Detect which cell encompasses the target text, then output its (X, Y) center coordinate. 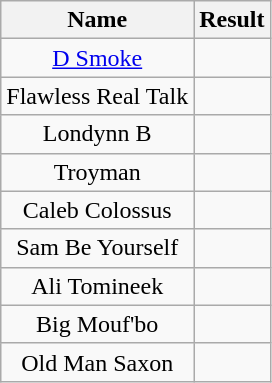
Big Mouf'bo (98, 324)
Ali Tomineek (98, 286)
Troyman (98, 172)
Result (232, 20)
Name (98, 20)
Sam Be Yourself (98, 248)
Old Man Saxon (98, 362)
D Smoke (98, 58)
Caleb Colossus (98, 210)
Flawless Real Talk (98, 96)
Londynn B (98, 134)
